Pinpoint the cell where the given text exists, returning its (x, y) midpoint coordinate. 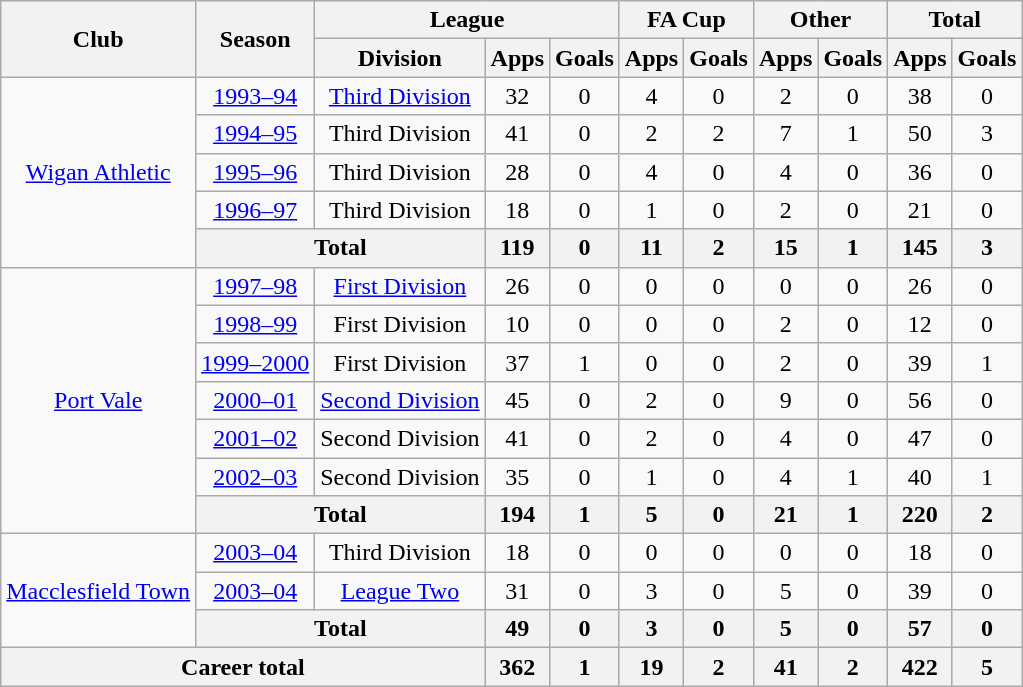
1993–94 (256, 96)
36 (920, 172)
7 (785, 134)
19 (651, 667)
1997–98 (256, 286)
119 (517, 248)
9 (785, 400)
194 (517, 515)
56 (920, 400)
422 (920, 667)
1999–2000 (256, 362)
2001–02 (256, 438)
49 (517, 629)
40 (920, 477)
35 (517, 477)
37 (517, 362)
47 (920, 438)
28 (517, 172)
362 (517, 667)
1994–95 (256, 134)
15 (785, 248)
32 (517, 96)
2000–01 (256, 400)
57 (920, 629)
Other (820, 20)
45 (517, 400)
Wigan Athletic (98, 172)
1998–99 (256, 324)
220 (920, 515)
Macclesfield Town (98, 591)
Club (98, 39)
Career total (243, 667)
League (468, 20)
Port Vale (98, 400)
38 (920, 96)
1995–96 (256, 172)
31 (517, 591)
12 (920, 324)
FA Cup (686, 20)
145 (920, 248)
Season (256, 39)
11 (651, 248)
50 (920, 134)
10 (517, 324)
Division (400, 58)
League Two (400, 591)
2002–03 (256, 477)
1996–97 (256, 210)
